Return the (x, y) coordinate for the center point of the cell that contains the specified text.  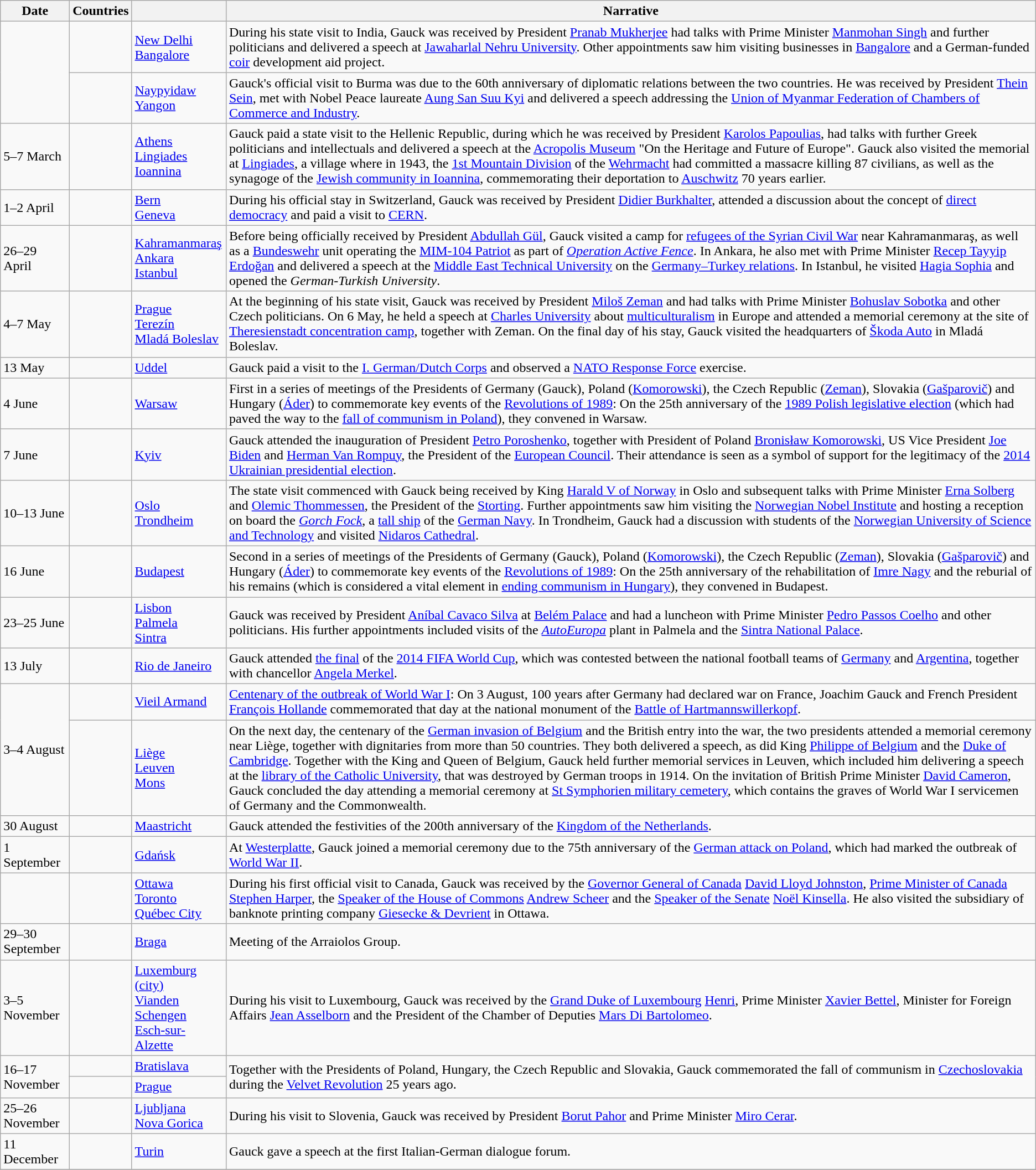
Braga (179, 942)
Gdańsk (179, 855)
5–7 March (35, 156)
13 May (35, 367)
Kyiv (179, 454)
New DelhiBangalore (179, 47)
16–17 November (35, 1076)
Maastricht (179, 826)
Bratislava (179, 1066)
4–7 May (35, 324)
Vieil Armand (179, 702)
During his visit to Slovenia, Gauck was received by President Borut Pahor and Prime Minister Miro Cerar. (631, 1116)
BernGeneva (179, 207)
1–2 April (35, 207)
LjubljanaNova Gorica (179, 1116)
KahramanmaraşAnkaraIstanbul (179, 258)
3–5 November (35, 1007)
11 December (35, 1151)
13 July (35, 666)
4 June (35, 403)
Gauck gave a speech at the first Italian-German dialogue forum. (631, 1151)
Warsaw (179, 403)
29–30 September (35, 942)
AthensLingiadesIoannina (179, 156)
Prague (179, 1087)
Gauck attended the festivities of the 200th anniversary of the Kingdom of the Netherlands. (631, 826)
LisbonPalmelaSintra (179, 622)
OsloTrondheim (179, 512)
3–4 August (35, 750)
10–13 June (35, 512)
Turin (179, 1151)
25–26 November (35, 1116)
30 August (35, 826)
Rio de Janeiro (179, 666)
LiègeLeuvenMons (179, 768)
Date (35, 11)
Luxemburg (city)ViandenSchengenEsch-sur-Alzette (179, 1007)
23–25 June (35, 622)
7 June (35, 454)
1 September (35, 855)
26–29 April (35, 258)
Budapest (179, 571)
OttawaTorontoQuébec City (179, 898)
Uddel (179, 367)
Narrative (631, 11)
NaypyidawYangon (179, 98)
Countries (101, 11)
PragueTerezínMladá Boleslav (179, 324)
Gauck paid a visit to the I. German/Dutch Corps and observed a NATO Response Force exercise. (631, 367)
16 June (35, 571)
Meeting of the Arraiolos Group. (631, 942)
